Determine the [x, y] coordinate at the center of the cell enclosing the given text.  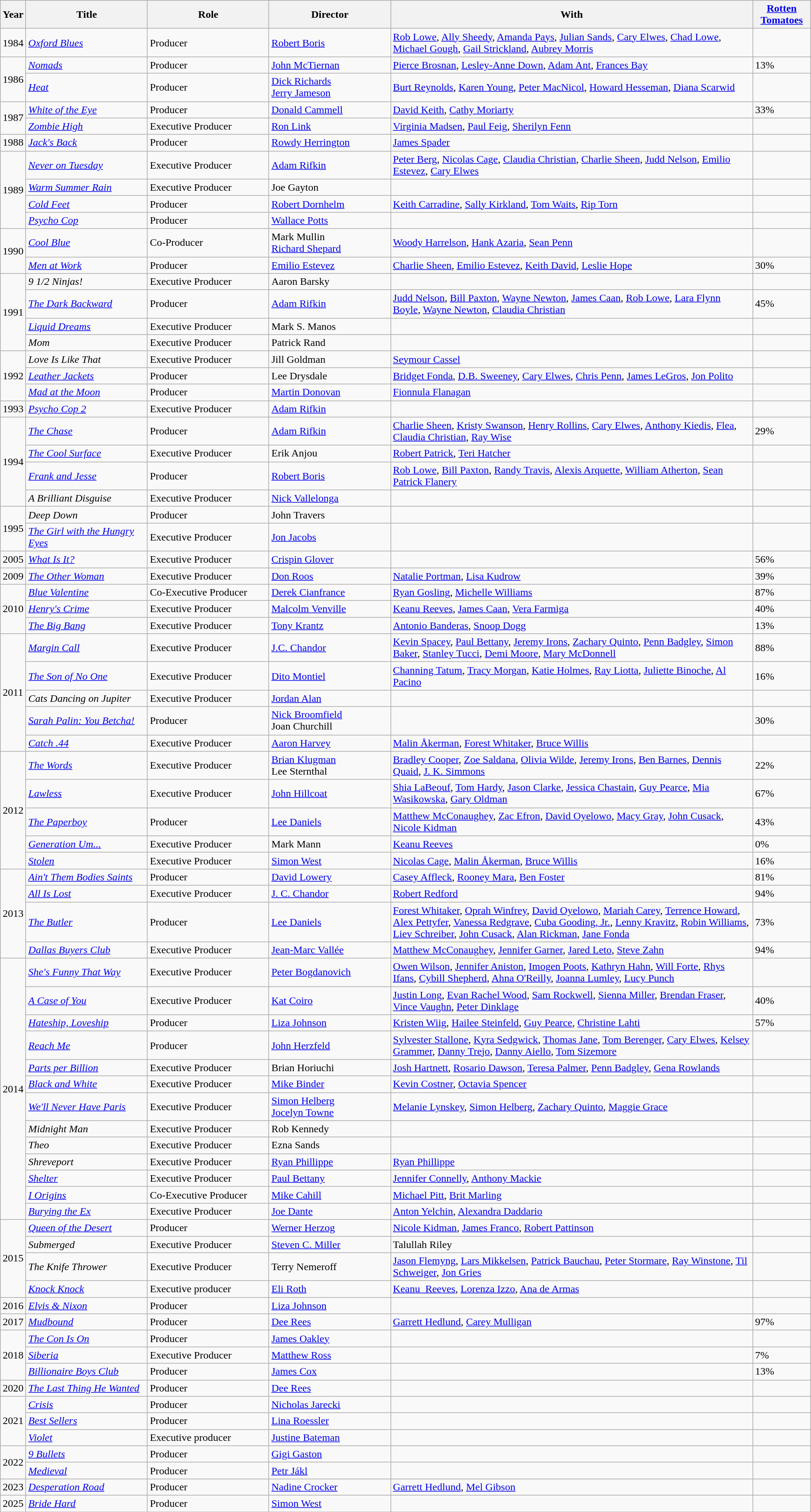
73% [782, 922]
Keanu Reeves, Lorenza Izzo, Ana de Armas [572, 1289]
John Herzfeld [330, 1046]
Love Is Like That [87, 359]
33% [782, 110]
Kristen Wiig, Hailee Steinfeld, Guy Pearce, Christine Lahti [572, 1023]
57% [782, 1023]
7% [782, 1355]
Crisis [87, 1404]
Shia LaBeouf, Tom Hardy, Jason Clarke, Jessica Chastain, Guy Pearce, Mia Wasikowska, Gary Oldman [572, 793]
White of the Eye [87, 110]
The Con Is On [87, 1339]
Matthew Ross [330, 1355]
Jason Flemyng, Lars Mikkelsen, Patrick Bauchau, Peter Stormare, Ray Winstone, Til Schweiger, Jon Gries [572, 1267]
Director [330, 15]
Submerged [87, 1245]
Channing Tatum, Tracy Morgan, Katie Holmes, Ray Liotta, Juliette Binoche, Al Pacino [572, 676]
Mark Mann [330, 844]
Billionaire Boys Club [87, 1372]
Keith Carradine, Sally Kirkland, Tom Waits, Rip Torn [572, 204]
Joe Dante [330, 1211]
Mark S. Manos [330, 326]
Peter Bogdanovich [330, 973]
Tony Krantz [330, 626]
1995 [13, 529]
Never on Tuesday [87, 165]
97% [782, 1322]
Gigi Gaston [330, 1454]
Burying the Ex [87, 1211]
Peter Berg, Nicolas Cage, Claudia Christian, Charlie Sheen, Judd Nelson, Emilio Estevez, Cary Elwes [572, 165]
Eli Roth [330, 1289]
Charlie Sheen, Emilio Estevez, Keith David, Leslie Hope [572, 265]
1991 [13, 312]
Warm Summer Rain [87, 187]
2018 [13, 1355]
The Other Woman [87, 576]
Jean-Marc Vallée [330, 950]
Joe Gayton [330, 187]
David Lowery [330, 877]
Mudbound [87, 1322]
Lawless [87, 793]
Queen of the Desert [87, 1228]
Theo [87, 1145]
Judd Nelson, Bill Paxton, Wayne Newton, James Caan, Rob Lowe, Lara Flynn Boyle, Wayne Newton, Claudia Christian [572, 304]
Ron Link [330, 126]
Justine Bateman [330, 1437]
Nicolas Cage, Malin Åkerman, Bruce Willis [572, 860]
Paul Bettany [330, 1178]
56% [782, 559]
9 1/2 Ninjas! [87, 282]
Mom [87, 343]
Bradley Cooper, Zoe Saldana, Olivia Wilde, Jeremy Irons, Ben Barnes, Dennis Quaid, J. K. Simmons [572, 766]
1992 [13, 376]
67% [782, 793]
Nadine Crocker [330, 1487]
We'll Never Have Paris [87, 1106]
Knock Knock [87, 1289]
2010 [13, 609]
James Spader [572, 143]
1989 [13, 190]
Nicholas Jarecki [330, 1404]
Robert Dornhelm [330, 204]
Rob Lowe, Ally Sheedy, Amanda Pays, Julian Sands, Cary Elwes, Chad Lowe, Michael Gough, Gail Strickland, Aubrey Morris [572, 42]
Kevin Spacey, Paul Bettany, Jeremy Irons, Zachary Quinto, Penn Badgley, Simon Baker, Stanley Tucci, Demi Moore, Mary McDonnell [572, 648]
Robert Redford [572, 893]
Sarah Palin: You Betcha! [87, 720]
The Paperboy [87, 822]
Leather Jackets [87, 376]
Brian KlugmanLee Sternthal [330, 766]
39% [782, 576]
Matthew McConaughey, Zac Efron, David Oyelowo, Macy Gray, John Cusack, Nicole Kidman [572, 822]
45% [782, 304]
Role [208, 15]
A Brilliant Disguise [87, 498]
Antonio Banderas, Snoop Dogg [572, 626]
The Girl with the Hungry Eyes [87, 537]
Black and White [87, 1084]
2015 [13, 1258]
Dallas Buyers Club [87, 950]
2013 [13, 913]
Crispin Glover [330, 559]
Patrick Rand [330, 343]
Bridget Fonda, D.B. Sweeney, Cary Elwes, Chris Penn, James LeGros, Jon Polito [572, 376]
2023 [13, 1487]
Nicole Kidman, James Franco, Robert Pattinson [572, 1228]
Dick RichardsJerry Jameson [330, 88]
22% [782, 766]
Henry's Crime [87, 609]
2009 [13, 576]
Josh Hartnett, Rosario Dawson, Teresa Palmer, Penn Badgley, Gena Rowlands [572, 1068]
Rob Lowe, Bill Paxton, Randy Travis, Alexis Arquette, William Atherton, Sean Patrick Flanery [572, 476]
The Knife Thrower [87, 1267]
Cold Feet [87, 204]
Terry Nemeroff [330, 1267]
Lee Drysdale [330, 376]
Nick BroomfieldJoan Churchill [330, 720]
Brian Horiuchi [330, 1068]
Martin Donovan [330, 392]
Year [13, 15]
Kat Coiro [330, 1000]
Woody Harrelson, Hank Azaria, Sean Penn [572, 243]
Catch .44 [87, 743]
Malcolm Venville [330, 609]
Jordan Alan [330, 698]
The Chase [87, 431]
87% [782, 593]
1993 [13, 409]
Michael Pitt, Brit Marling [572, 1195]
Violet [87, 1437]
2017 [13, 1322]
Siberia [87, 1355]
John McTiernan [330, 65]
2016 [13, 1306]
1988 [13, 143]
Don Roos [330, 576]
Rotten Tomatoes [782, 15]
2021 [13, 1421]
Medieval [87, 1470]
Ryan Gosling, Michelle Williams [572, 593]
The Son of No One [87, 676]
Co-Producer [208, 243]
Pierce Brosnan, Lesley-Anne Down, Adam Ant, Frances Bay [572, 65]
I Origins [87, 1195]
Dito Montiel [330, 676]
Aaron Barsky [330, 282]
John Travers [330, 515]
1990 [13, 251]
1987 [13, 118]
Virginia Madsen, Paul Feig, Sherilyn Fenn [572, 126]
Keanu Reeves [572, 844]
Mark MullinRichard Shepard [330, 243]
Jack's Back [87, 143]
88% [782, 648]
Talullah Riley [572, 1245]
The Butler [87, 922]
Garrett Hedlund, Mel Gibson [572, 1487]
Nomads [87, 65]
Anton Yelchin, Alexandra Daddario [572, 1211]
Fionnula Flanagan [572, 392]
Keanu Reeves, James Caan, Vera Farmiga [572, 609]
Jon Jacobs [330, 537]
James Oakley [330, 1339]
Shelter [87, 1178]
Cool Blue [87, 243]
2014 [13, 1089]
Shreveport [87, 1162]
Melanie Lynskey, Simon Helberg, Zachary Quinto, Maggie Grace [572, 1106]
The Dark Backward [87, 304]
Malin Åkerman, Forest Whitaker, Bruce Willis [572, 743]
The Big Bang [87, 626]
She's Funny That Way [87, 973]
Liquid Dreams [87, 326]
Cats Dancing on Jupiter [87, 698]
1994 [13, 462]
A Case of You [87, 1000]
Stolen [87, 860]
Aaron Harvey [330, 743]
9 Bullets [87, 1454]
Margin Call [87, 648]
Frank and Jesse [87, 476]
Heat [87, 88]
Parts per Billion [87, 1068]
Zombie High [87, 126]
The Words [87, 766]
All Is Lost [87, 893]
Charlie Sheen, Kristy Swanson, Henry Rollins, Cary Elwes, Anthony Kiedis, Flea, Claudia Christian, Ray Wise [572, 431]
With [572, 15]
Owen Wilson, Jennifer Aniston, Imogen Poots, Kathryn Hahn, Will Forte, Rhys Ifans, Cybill Shepherd, Ahna O'Reilly, Joanna Lumley, Lucy Punch [572, 973]
Midnight Man [87, 1129]
Rowdy Herrington [330, 143]
Title [87, 15]
Matthew McConaughey, Jennifer Garner, Jared Leto, Steve Zahn [572, 950]
2025 [13, 1503]
81% [782, 877]
2012 [13, 810]
Petr Jákl [330, 1470]
Steven C. Miller [330, 1245]
1986 [13, 79]
29% [782, 431]
Werner Herzog [330, 1228]
Ain't Them Bodies Saints [87, 877]
James Cox [330, 1372]
Elvis & Nixon [87, 1306]
David Keith, Cathy Moriarty [572, 110]
Lina Roessler [330, 1421]
Donald Cammell [330, 110]
2022 [13, 1462]
0% [782, 844]
Natalie Portman, Lisa Kudrow [572, 576]
J. C. Chandor [330, 893]
The Cool Surface [87, 453]
Simon HelbergJocelyn Towne [330, 1106]
Casey Affleck, Rooney Mara, Ben Foster [572, 877]
Men at Work [87, 265]
John Hillcoat [330, 793]
Hateship, Loveship [87, 1023]
Psycho Cop 2 [87, 409]
The Last Thing He Wanted [87, 1388]
2020 [13, 1388]
Bride Hard [87, 1503]
43% [782, 822]
Emilio Estevez [330, 265]
Justin Long, Evan Rachel Wood, Sam Rockwell, Sienna Miller, Brendan Fraser, Vince Vaughn, Peter Dinklage [572, 1000]
Garrett Hedlund, Carey Mulligan [572, 1322]
Wallace Potts [330, 220]
Generation Um... [87, 844]
Deep Down [87, 515]
Ezna Sands [330, 1145]
2011 [13, 693]
What Is It? [87, 559]
Robert Patrick, Teri Hatcher [572, 453]
Jill Goldman [330, 359]
Best Sellers [87, 1421]
1984 [13, 42]
Derek Cianfrance [330, 593]
Mike Binder [330, 1084]
Kevin Costner, Octavia Spencer [572, 1084]
Mad at the Moon [87, 392]
J.C. Chandor [330, 648]
Oxford Blues [87, 42]
Desperation Road [87, 1487]
Seymour Cassel [572, 359]
Erik Anjou [330, 453]
Blue Valentine [87, 593]
Mike Cahill [330, 1195]
Nick Vallelonga [330, 498]
Psycho Cop [87, 220]
Sylvester Stallone, Kyra Sedgwick, Thomas Jane, Tom Berenger, Cary Elwes, Kelsey Grammer, Danny Trejo, Danny Aiello, Tom Sizemore [572, 1046]
Jennifer Connelly, Anthony Mackie [572, 1178]
Burt Reynolds, Karen Young, Peter MacNicol, Howard Hesseman, Diana Scarwid [572, 88]
2005 [13, 559]
Rob Kennedy [330, 1129]
Reach Me [87, 1046]
